Return (X, Y) of the center of cell containing provided text 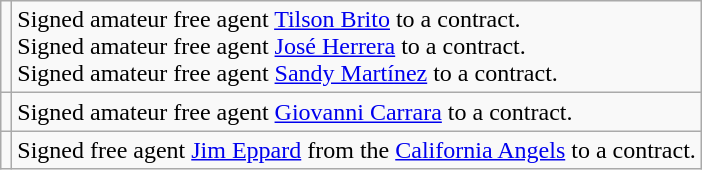
Signed free agent Jim Eppard from the California Angels to a contract. (357, 150)
Signed amateur free agent Giovanni Carrara to a contract. (357, 112)
